Pinpoint the cell where the given text exists, returning its [x, y] midpoint coordinate. 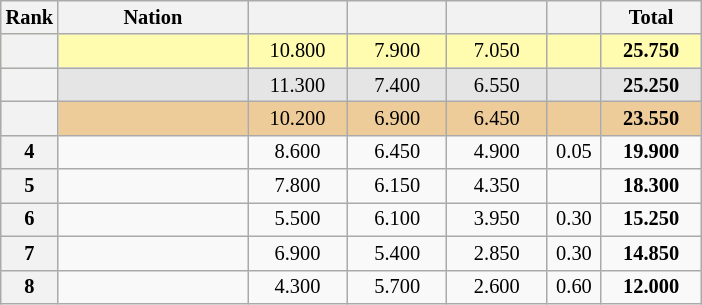
5.500 [298, 219]
7.050 [497, 51]
5.400 [397, 253]
6.100 [397, 219]
6.150 [397, 186]
Rank [30, 17]
6 [30, 219]
10.800 [298, 51]
11.300 [298, 85]
8 [30, 287]
Nation [153, 17]
0.05 [574, 152]
2.600 [497, 287]
0.60 [574, 287]
25.750 [651, 51]
4.300 [298, 287]
4.350 [497, 186]
7.400 [397, 85]
18.300 [651, 186]
15.250 [651, 219]
4.900 [497, 152]
25.250 [651, 85]
3.950 [497, 219]
4 [30, 152]
7 [30, 253]
12.000 [651, 287]
2.850 [497, 253]
14.850 [651, 253]
6.550 [497, 85]
23.550 [651, 118]
Total [651, 17]
7.900 [397, 51]
19.900 [651, 152]
8.600 [298, 152]
7.800 [298, 186]
5 [30, 186]
10.200 [298, 118]
5.700 [397, 287]
